Scan for the cell matching the given text and deliver its (x, y) coordinate at center. 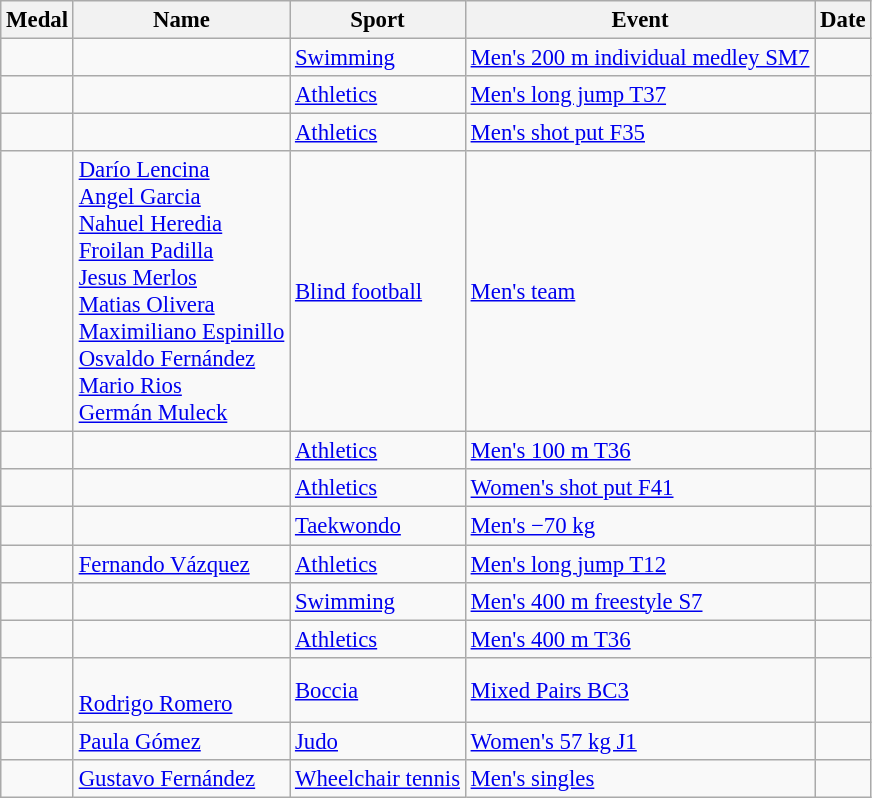
Men's 200 m individual medley SM7 (640, 58)
Fernando Vázquez (181, 564)
Mixed Pairs BC3 (640, 690)
Men's team (640, 292)
Women's 57 kg J1 (640, 741)
Judo (378, 741)
Men's 100 m T36 (640, 451)
Women's shot put F41 (640, 489)
Paula Gómez (181, 741)
Name (181, 20)
Sport (378, 20)
Rodrigo Romero (181, 690)
Men's long jump T12 (640, 564)
Men's −70 kg (640, 526)
Men's 400 m freestyle S7 (640, 601)
Medal (38, 20)
Date (843, 20)
Wheelchair tennis (378, 779)
Blind football (378, 292)
Taekwondo (378, 526)
Men's singles (640, 779)
Boccia (378, 690)
Men's long jump T37 (640, 95)
Men's 400 m T36 (640, 639)
Men's shot put F35 (640, 133)
Darío LencinaAngel GarciaNahuel HerediaFroilan PadillaJesus MerlosMatias OliveraMaximiliano EspinilloOsvaldo FernándezMario RiosGermán Muleck (181, 292)
Event (640, 20)
Gustavo Fernández (181, 779)
